Search for the cell housing the specified text and yield its (x, y) center coordinate. 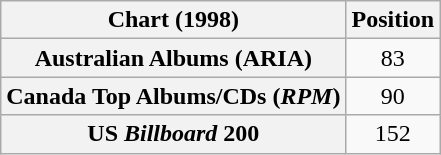
US Billboard 200 (174, 134)
90 (393, 96)
Canada Top Albums/CDs (RPM) (174, 96)
152 (393, 134)
Position (393, 20)
Australian Albums (ARIA) (174, 58)
Chart (1998) (174, 20)
83 (393, 58)
